Locate the cell with the specified text and output its [X, Y] center coordinate. 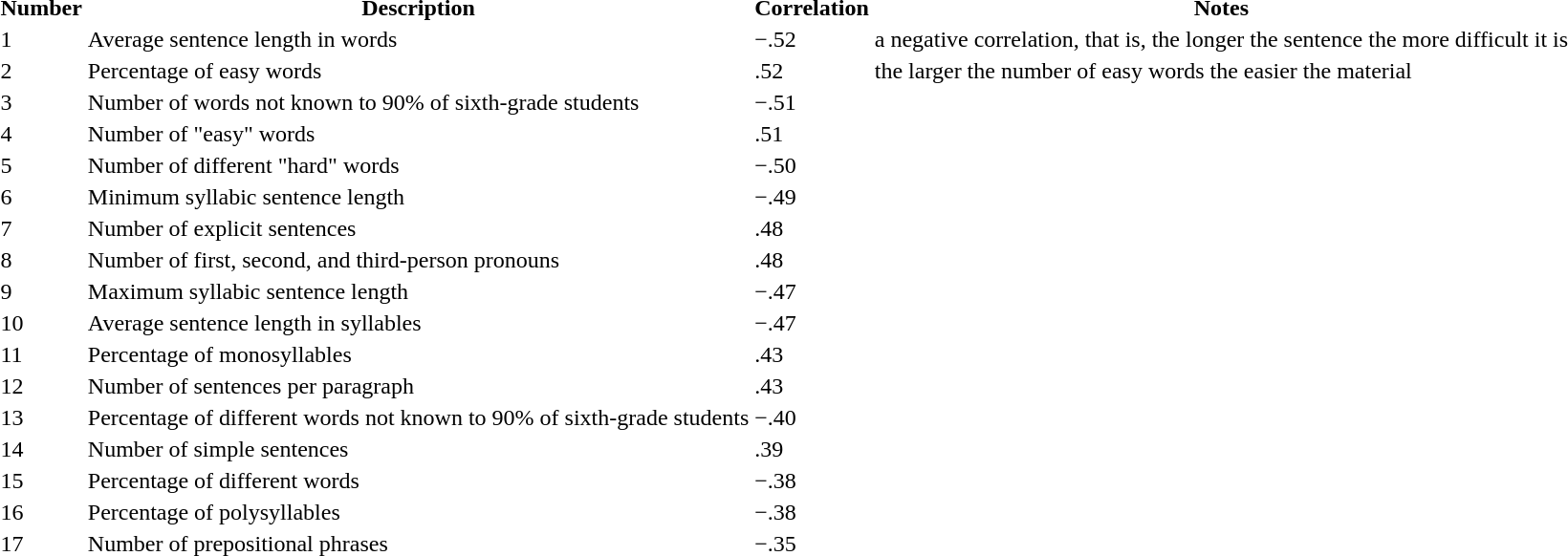
Average sentence length in words [418, 39]
Number of simple sentences [418, 449]
Number of "easy" words [418, 134]
Number of explicit sentences [418, 228]
Average sentence length in syllables [418, 323]
Number of words not known to 90% of sixth-grade students [418, 102]
−.52 [813, 39]
−.49 [813, 197]
.39 [813, 449]
Number of sentences per paragraph [418, 386]
−.40 [813, 417]
Minimum syllabic sentence length [418, 197]
.51 [813, 134]
Number of different "hard" words [418, 165]
Percentage of polysyllables [418, 512]
−.50 [813, 165]
Percentage of monosyllables [418, 354]
Percentage of different words [418, 481]
Percentage of easy words [418, 71]
Number of first, second, and third-person pronouns [418, 260]
−.51 [813, 102]
.52 [813, 71]
Percentage of different words not known to 90% of sixth-grade students [418, 417]
Maximum syllabic sentence length [418, 291]
